Return the (x, y) coordinate for the center point of the cell that contains the specified text.  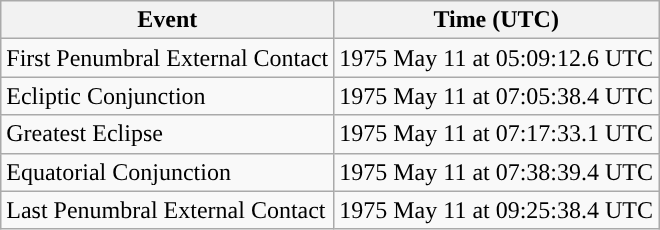
1975 May 11 at 05:09:12.6 UTC (496, 58)
Greatest Eclipse (168, 134)
Ecliptic Conjunction (168, 96)
Event (168, 20)
1975 May 11 at 07:38:39.4 UTC (496, 172)
1975 May 11 at 07:17:33.1 UTC (496, 134)
Time (UTC) (496, 20)
Last Penumbral External Contact (168, 210)
Equatorial Conjunction (168, 172)
1975 May 11 at 07:05:38.4 UTC (496, 96)
1975 May 11 at 09:25:38.4 UTC (496, 210)
First Penumbral External Contact (168, 58)
